Search for the cell housing the specified text and yield its (X, Y) center coordinate. 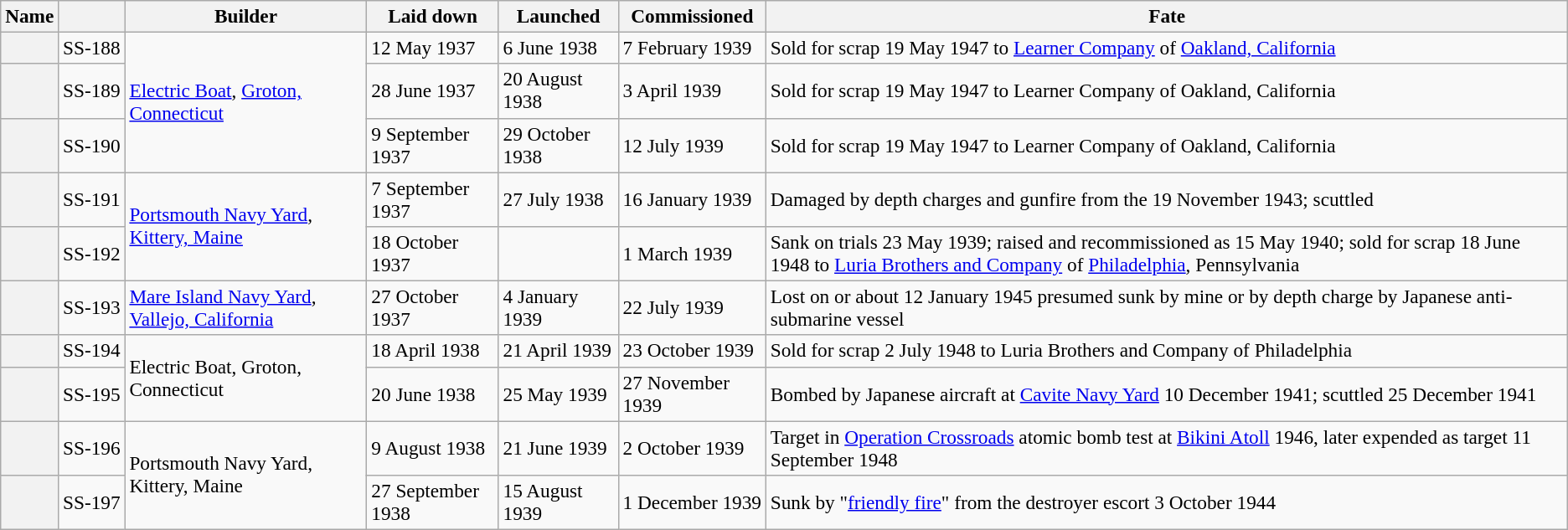
27 July 1938 (558, 199)
12 May 1937 (432, 48)
20 June 1938 (432, 394)
27 November 1939 (692, 394)
15 August 1939 (558, 502)
7 February 1939 (692, 48)
SS-190 (92, 146)
Sunk by "friendly fire" from the destroyer escort 3 October 1944 (1167, 502)
23 October 1939 (692, 351)
Fate (1167, 16)
Damaged by depth charges and gunfire from the 19 November 1943; scuttled (1167, 199)
SS-195 (92, 394)
3 April 1939 (692, 90)
4 January 1939 (558, 308)
SS-189 (92, 90)
SS-191 (92, 199)
SS-192 (92, 253)
7 September 1937 (432, 199)
20 August 1938 (558, 90)
SS-188 (92, 48)
27 September 1938 (432, 502)
Name (30, 16)
16 January 1939 (692, 199)
1 December 1939 (692, 502)
SS-197 (92, 502)
12 July 1939 (692, 146)
SS-196 (92, 447)
21 April 1939 (558, 351)
Commissioned (692, 16)
Builder (246, 16)
27 October 1937 (432, 308)
Launched (558, 16)
21 June 1939 (558, 447)
29 October 1938 (558, 146)
18 October 1937 (432, 253)
Laid down (432, 16)
25 May 1939 (558, 394)
Sold for scrap 2 July 1948 to Luria Brothers and Company of Philadelphia (1167, 351)
22 July 1939 (692, 308)
SS-194 (92, 351)
18 April 1938 (432, 351)
6 June 1938 (558, 48)
1 March 1939 (692, 253)
Lost on or about 12 January 1945 presumed sunk by mine or by depth charge by Japanese anti-submarine vessel (1167, 308)
28 June 1937 (432, 90)
Target in Operation Crossroads atomic bomb test at Bikini Atoll 1946, later expended as target 11 September 1948 (1167, 447)
SS-193 (92, 308)
Bombed by Japanese aircraft at Cavite Navy Yard 10 December 1941; scuttled 25 December 1941 (1167, 394)
9 September 1937 (432, 146)
2 October 1939 (692, 447)
9 August 1938 (432, 447)
Mare Island Navy Yard, Vallejo, California (246, 308)
